Return (X, Y) of the center of cell containing provided text 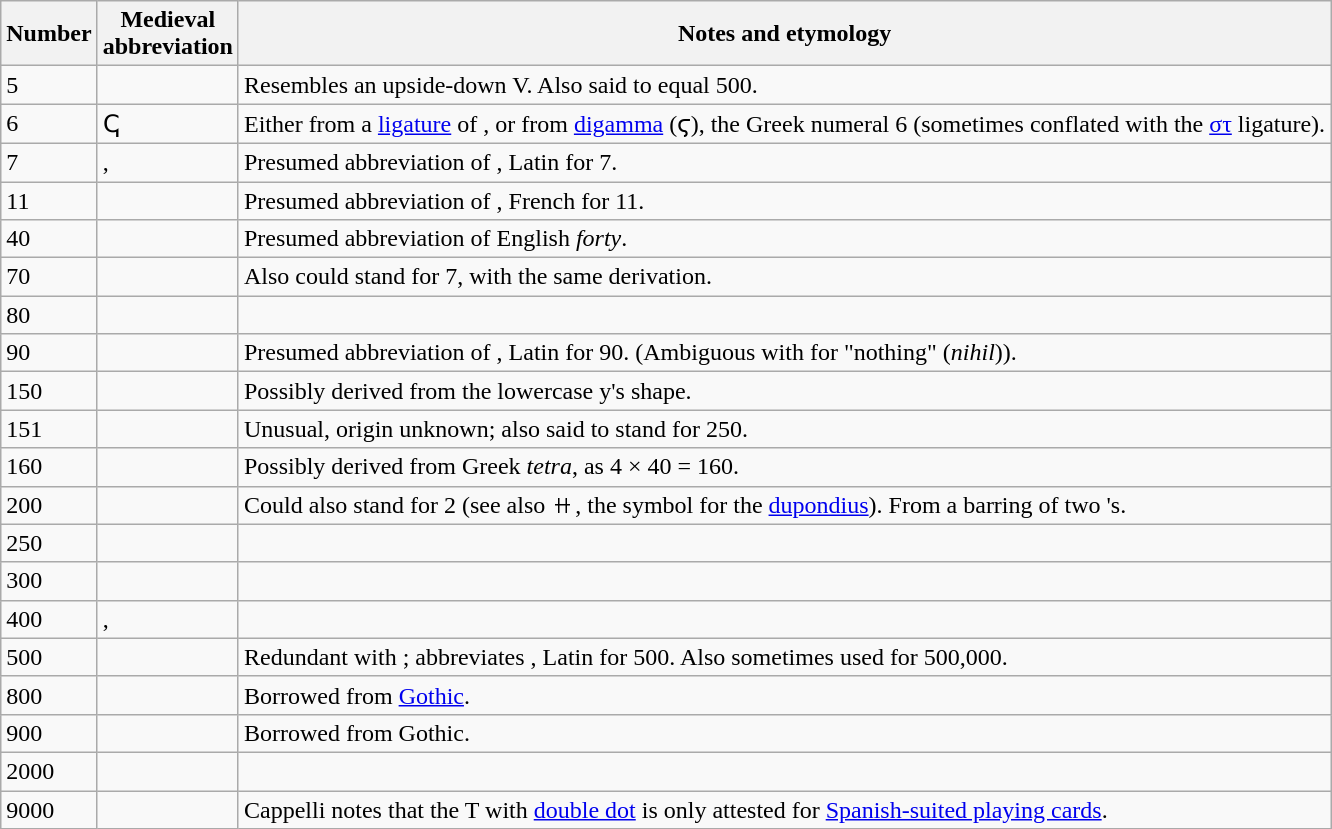
Also could stand for 7, with the same derivation. (784, 277)
Number (49, 34)
Notes and etymology (784, 34)
ↅ (168, 124)
Possibly derived from the lowercase y's shape. (784, 391)
Presumed abbreviation of , Latin for 90. (Ambiguous with for "nothing" (nihil)). (784, 353)
Presumed abbreviation of , French for 11. (784, 201)
Presumed abbreviation of , Latin for 7. (784, 162)
150 (49, 391)
Unusual, origin unknown; also said to stand for 250. (784, 429)
Resembles an upside-down V. Also said to equal 500. (784, 85)
Possibly derived from Greek tetra, as 4 × 40 = 160. (784, 467)
200 (49, 505)
Cappelli notes that the T with double dot is only attested for Spanish-suited playing cards. (784, 809)
80 (49, 315)
160 (49, 467)
Either from a ligature of , or from digamma (ϛ), the Greek numeral 6 (sometimes conflated with the στ ligature). (784, 124)
Presumed abbreviation of English forty. (784, 239)
800 (49, 695)
Redundant with ; abbreviates , Latin for 500. Also sometimes used for 500,000. (784, 657)
400 (49, 619)
Medievalabbreviation (168, 34)
Could also stand for 2 (see also 𐆙, the symbol for the dupondius). From a barring of two 's. (784, 505)
9000 (49, 809)
7 (49, 162)
2000 (49, 771)
151 (49, 429)
250 (49, 543)
500 (49, 657)
300 (49, 581)
70 (49, 277)
90 (49, 353)
11 (49, 201)
900 (49, 733)
6 (49, 124)
40 (49, 239)
5 (49, 85)
